Capture the cell that displays the provided text and extract its [X, Y] central coordinate. 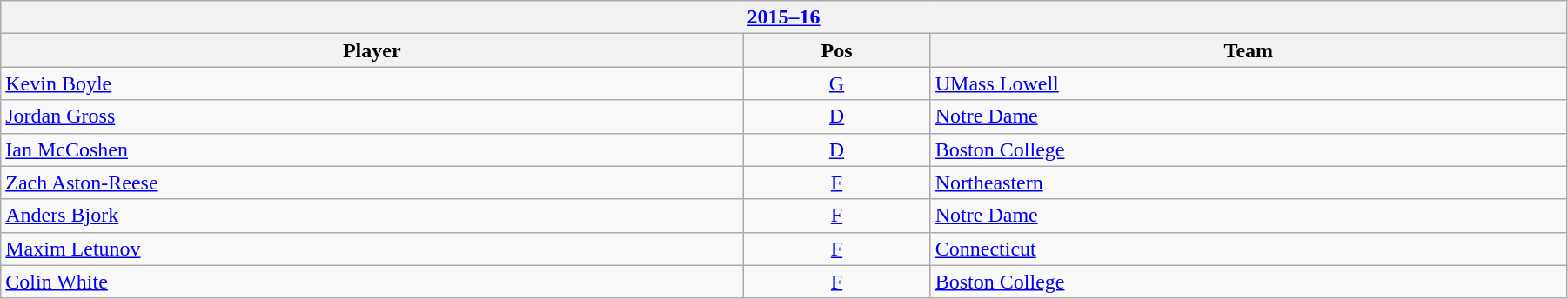
Northeastern [1248, 183]
Team [1248, 50]
2015–16 [784, 17]
Colin White [372, 282]
Connecticut [1248, 249]
Maxim Letunov [372, 249]
G [837, 83]
Pos [837, 50]
Player [372, 50]
Zach Aston-Reese [372, 183]
Anders Bjork [372, 216]
Jordan Gross [372, 116]
Ian McCoshen [372, 149]
UMass Lowell [1248, 83]
Kevin Boyle [372, 83]
